For the text-containing cell, return its midpoint in [x, y] coordinate format. 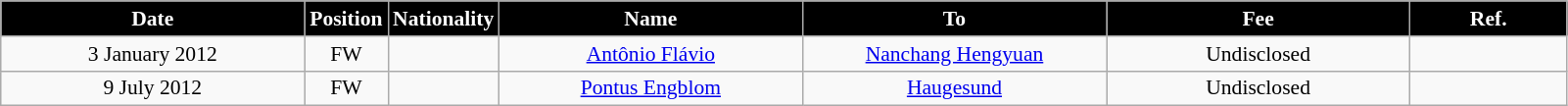
Antônio Flávio [650, 54]
3 January 2012 [153, 54]
Nanchang Hengyuan [954, 54]
Nationality [443, 19]
Pontus Engblom [650, 88]
Haugesund [954, 88]
To [954, 19]
9 July 2012 [153, 88]
Date [153, 19]
Position [347, 19]
Name [650, 19]
Fee [1259, 19]
Ref. [1489, 19]
